Locate the cell with the specified text and output its (X, Y) center coordinate. 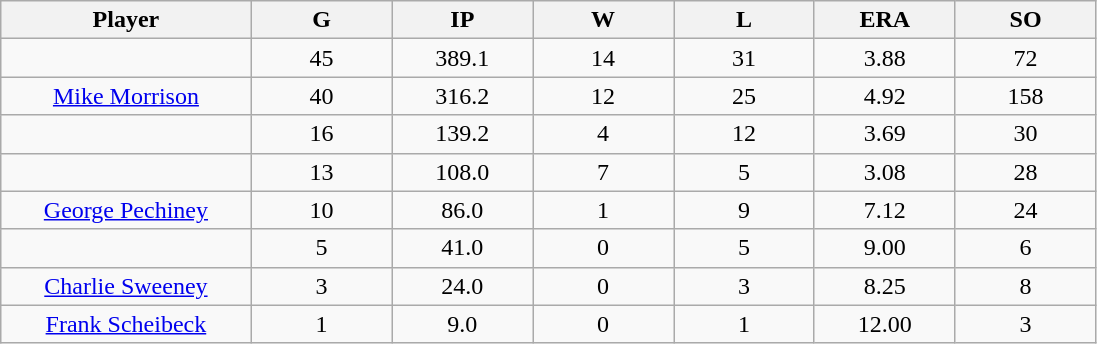
Charlie Sweeney (126, 286)
31 (744, 58)
9 (744, 210)
25 (744, 96)
72 (1026, 58)
3.69 (884, 134)
24 (1026, 210)
108.0 (462, 172)
6 (1026, 248)
3.08 (884, 172)
ERA (884, 20)
28 (1026, 172)
4.92 (884, 96)
L (744, 20)
George Pechiney (126, 210)
IP (462, 20)
10 (322, 210)
Frank Scheibeck (126, 324)
9.0 (462, 324)
W (604, 20)
Player (126, 20)
30 (1026, 134)
7.12 (884, 210)
8.25 (884, 286)
45 (322, 58)
9.00 (884, 248)
7 (604, 172)
3.88 (884, 58)
16 (322, 134)
14 (604, 58)
389.1 (462, 58)
158 (1026, 96)
316.2 (462, 96)
40 (322, 96)
Mike Morrison (126, 96)
SO (1026, 20)
86.0 (462, 210)
G (322, 20)
13 (322, 172)
12.00 (884, 324)
4 (604, 134)
24.0 (462, 286)
139.2 (462, 134)
8 (1026, 286)
41.0 (462, 248)
